Find where the given text appears and provide that cell's center as [x, y] coordinate. 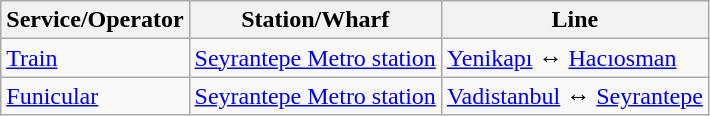
Station/Wharf [315, 20]
Line [574, 20]
Funicular [95, 96]
Yenikapı ↔ Hacıosman [574, 58]
Vadistanbul ↔ Seyrantepe [574, 96]
Train [95, 58]
Service/Operator [95, 20]
